Extract the (X, Y) coordinate from the center of the cell holding the provided text.  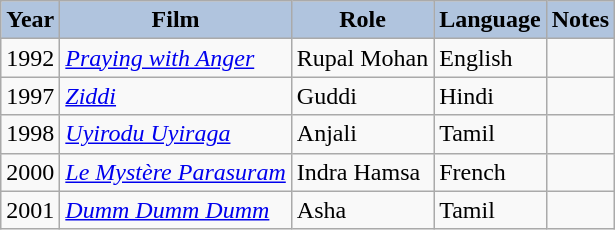
Anjali (362, 134)
Le Mystère Parasuram (176, 172)
1997 (30, 96)
2000 (30, 172)
Year (30, 20)
Dumm Dumm Dumm (176, 210)
Language (490, 20)
Praying with Anger (176, 58)
Hindi (490, 96)
Indra Hamsa (362, 172)
Notes (580, 20)
Film (176, 20)
1998 (30, 134)
Role (362, 20)
English (490, 58)
Uyirodu Uyiraga (176, 134)
French (490, 172)
Guddi (362, 96)
Rupal Mohan (362, 58)
Asha (362, 210)
Ziddi (176, 96)
2001 (30, 210)
1992 (30, 58)
